Capture the cell that displays the provided text and extract its (x, y) central coordinate. 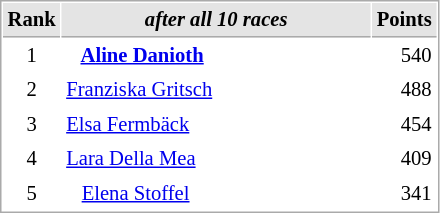
Aline Danioth (216, 56)
Lara Della Mea (216, 158)
Elena Stoffel (216, 194)
2 (32, 90)
5 (32, 194)
454 (404, 124)
3 (32, 124)
4 (32, 158)
409 (404, 158)
540 (404, 56)
Elsa Fermbäck (216, 124)
Rank (32, 20)
after all 10 races (216, 20)
1 (32, 56)
Points (404, 20)
Franziska Gritsch (216, 90)
341 (404, 194)
488 (404, 90)
